Identify which cell holds the provided text, then report its [x, y] central coordinate. 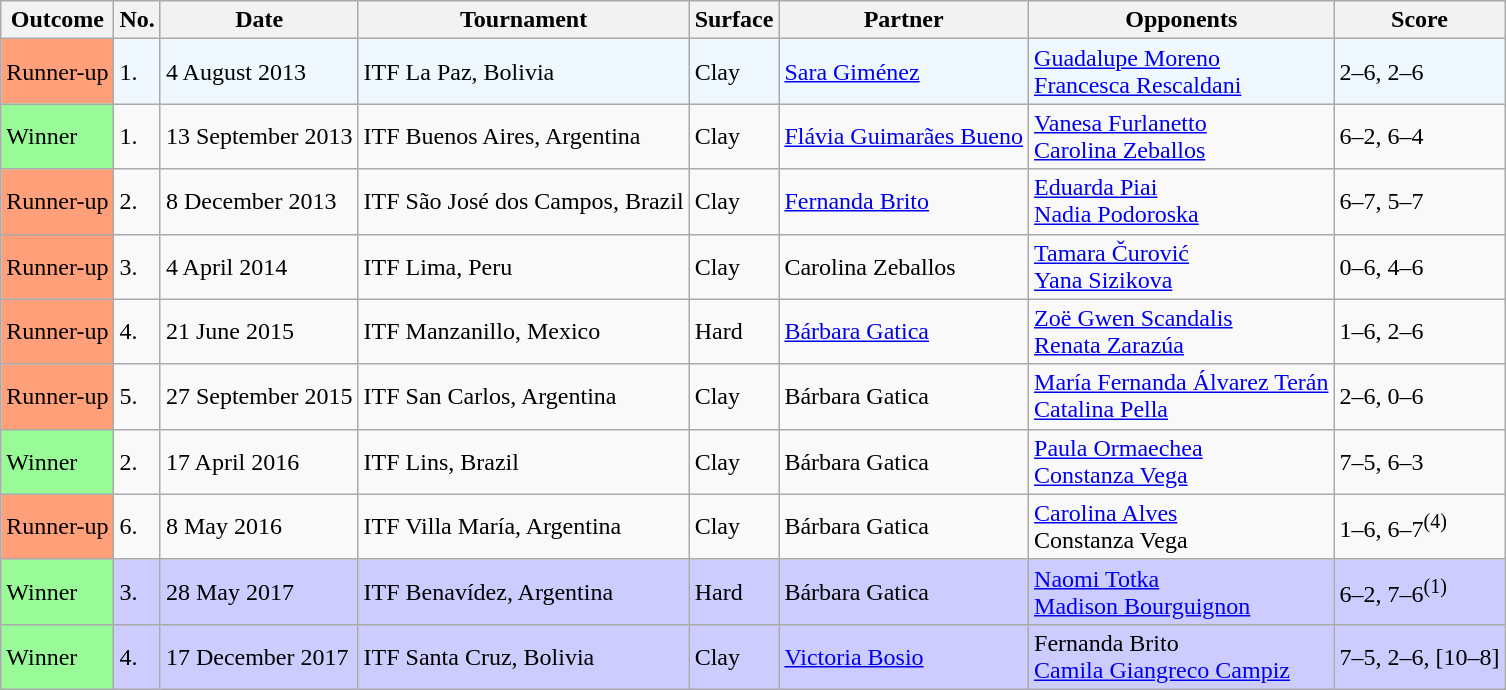
21 June 2015 [259, 332]
5. [137, 396]
2–6, 0–6 [1420, 396]
María Fernanda Álvarez Terán Catalina Pella [1182, 396]
Fernanda Brito Camila Giangreco Campiz [1182, 656]
4 August 2013 [259, 72]
ITF Manzanillo, Mexico [524, 332]
Outcome [58, 20]
Flávia Guimarães Bueno [904, 136]
6. [137, 526]
ITF Buenos Aires, Argentina [524, 136]
6–2, 7–6(1) [1420, 592]
Guadalupe Moreno Francesca Rescaldani [1182, 72]
No. [137, 20]
7–5, 2–6, [10–8] [1420, 656]
7–5, 6–3 [1420, 462]
ITF Benavídez, Argentina [524, 592]
28 May 2017 [259, 592]
ITF Villa María, Argentina [524, 526]
ITF Santa Cruz, Bolivia [524, 656]
ITF Lins, Brazil [524, 462]
4 April 2014 [259, 266]
6–2, 6–4 [1420, 136]
Surface [734, 20]
Carolina Alves Constanza Vega [1182, 526]
Eduarda Piai Nadia Podoroska [1182, 202]
1–6, 2–6 [1420, 332]
Tournament [524, 20]
Victoria Bosio [904, 656]
Score [1420, 20]
Date [259, 20]
Zoë Gwen Scandalis Renata Zarazúa [1182, 332]
Naomi Totka Madison Bourguignon [1182, 592]
17 December 2017 [259, 656]
ITF São José dos Campos, Brazil [524, 202]
Paula Ormaechea Constanza Vega [1182, 462]
8 May 2016 [259, 526]
Partner [904, 20]
13 September 2013 [259, 136]
ITF La Paz, Bolivia [524, 72]
1–6, 6–7(4) [1420, 526]
Carolina Zeballos [904, 266]
17 April 2016 [259, 462]
8 December 2013 [259, 202]
Fernanda Brito [904, 202]
ITF Lima, Peru [524, 266]
2–6, 2–6 [1420, 72]
0–6, 4–6 [1420, 266]
Vanesa Furlanetto Carolina Zeballos [1182, 136]
Tamara Čurović Yana Sizikova [1182, 266]
27 September 2015 [259, 396]
Opponents [1182, 20]
ITF San Carlos, Argentina [524, 396]
Sara Giménez [904, 72]
6–7, 5–7 [1420, 202]
